Extract the [X, Y] coordinate from the center of the cell holding the provided text.  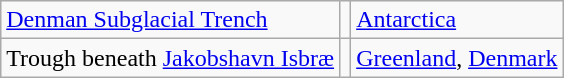
Greenland, Denmark [457, 58]
Antarctica [457, 20]
Denman Subglacial Trench [170, 20]
Trough beneath Jakobshavn Isbræ [170, 58]
